Identify which cell holds the provided text, then report its [X, Y] central coordinate. 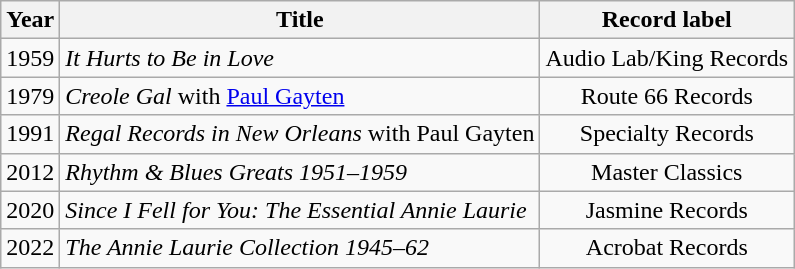
1991 [30, 134]
Year [30, 20]
Title [300, 20]
Since I Fell for You: The Essential Annie Laurie [300, 210]
Jasmine Records [667, 210]
2012 [30, 172]
It Hurts to Be in Love [300, 58]
Record label [667, 20]
Acrobat Records [667, 248]
The Annie Laurie Collection 1945–62 [300, 248]
Specialty Records [667, 134]
Master Classics [667, 172]
Creole Gal with Paul Gayten [300, 96]
1979 [30, 96]
2022 [30, 248]
Audio Lab/King Records [667, 58]
Regal Records in New Orleans with Paul Gayten [300, 134]
Route 66 Records [667, 96]
Rhythm & Blues Greats 1951–1959 [300, 172]
1959 [30, 58]
2020 [30, 210]
